Identify which cell holds the provided text, then report its [x, y] central coordinate. 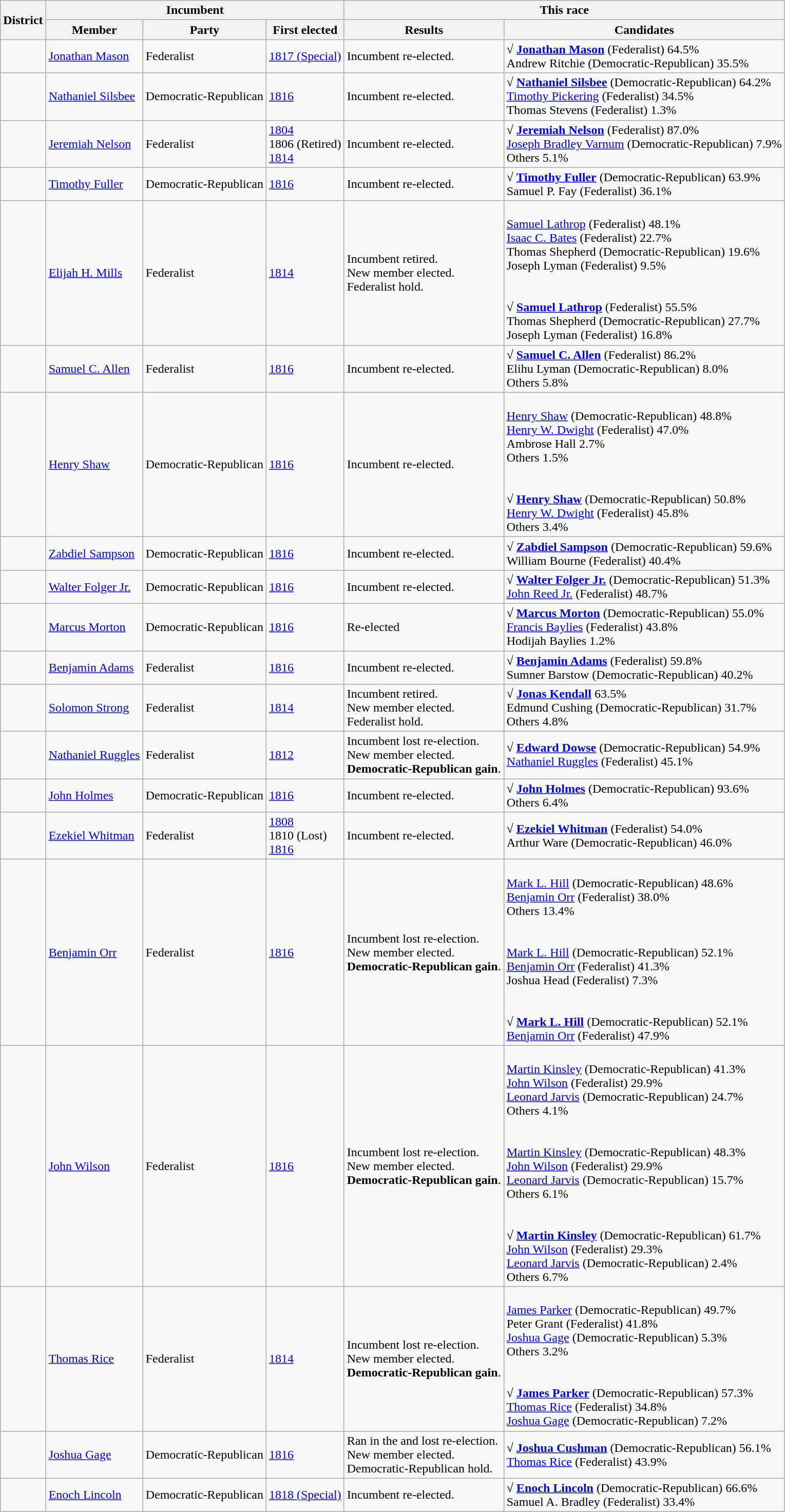
1818 (Special) [305, 1495]
Zabdiel Sampson [94, 553]
√ Samuel C. Allen (Federalist) 86.2%Elihu Lyman (Democratic-Republican) 8.0%Others 5.8% [644, 369]
Samuel C. Allen [94, 369]
Re-elected [424, 627]
√ Ezekiel Whitman (Federalist) 54.0%Arthur Ware (Democratic-Republican) 46.0% [644, 836]
√ Walter Folger Jr. (Democratic-Republican) 51.3%John Reed Jr. (Federalist) 48.7% [644, 586]
Jonathan Mason [94, 56]
Candidates [644, 30]
√ Marcus Morton (Democratic-Republican) 55.0%Francis Baylies (Federalist) 43.8%Hodijah Baylies 1.2% [644, 627]
Jeremiah Nelson [94, 144]
Nathaniel Ruggles [94, 755]
Elijah H. Mills [94, 273]
1817 (Special) [305, 56]
√ Jeremiah Nelson (Federalist) 87.0%Joseph Bradley Varnum (Democratic-Republican) 7.9%Others 5.1% [644, 144]
√ Jonathan Mason (Federalist) 64.5%Andrew Ritchie (Democratic-Republican) 35.5% [644, 56]
Ran in the and lost re-election.New member elected.Democratic-Republican hold. [424, 1454]
Benjamin Adams [94, 667]
Marcus Morton [94, 627]
Joshua Gage [94, 1454]
√ Enoch Lincoln (Democratic-Republican) 66.6%Samuel A. Bradley (Federalist) 33.4% [644, 1495]
√ Benjamin Adams (Federalist) 59.8%Sumner Barstow (Democratic-Republican) 40.2% [644, 667]
√ Nathaniel Silsbee (Democratic-Republican) 64.2%Timothy Pickering (Federalist) 34.5%Thomas Stevens (Federalist) 1.3% [644, 97]
Ezekiel Whitman [94, 836]
Solomon Strong [94, 708]
Walter Folger Jr. [94, 586]
√ Zabdiel Sampson (Democratic-Republican) 59.6%William Bourne (Federalist) 40.4% [644, 553]
First elected [305, 30]
This race [564, 10]
Enoch Lincoln [94, 1495]
Party [204, 30]
John Wilson [94, 1166]
Incumbent [195, 10]
√ Jonas Kendall 63.5%Edmund Cushing (Democratic-Republican) 31.7%Others 4.8% [644, 708]
John Holmes [94, 796]
18081810 (Lost)1816 [305, 836]
√ John Holmes (Democratic-Republican) 93.6%Others 6.4% [644, 796]
√ Joshua Cushman (Democratic-Republican) 56.1%Thomas Rice (Federalist) 43.9% [644, 1454]
Henry Shaw [94, 464]
Nathaniel Silsbee [94, 97]
Benjamin Orr [94, 952]
Member [94, 30]
Thomas Rice [94, 1358]
District [23, 20]
Results [424, 30]
√ Timothy Fuller (Democratic-Republican) 63.9%Samuel P. Fay (Federalist) 36.1% [644, 184]
Timothy Fuller [94, 184]
1812 [305, 755]
√ Edward Dowse (Democratic-Republican) 54.9%Nathaniel Ruggles (Federalist) 45.1% [644, 755]
18041806 (Retired)1814 [305, 144]
